Determine the [x, y] coordinate at the center of the cell enclosing the given text.  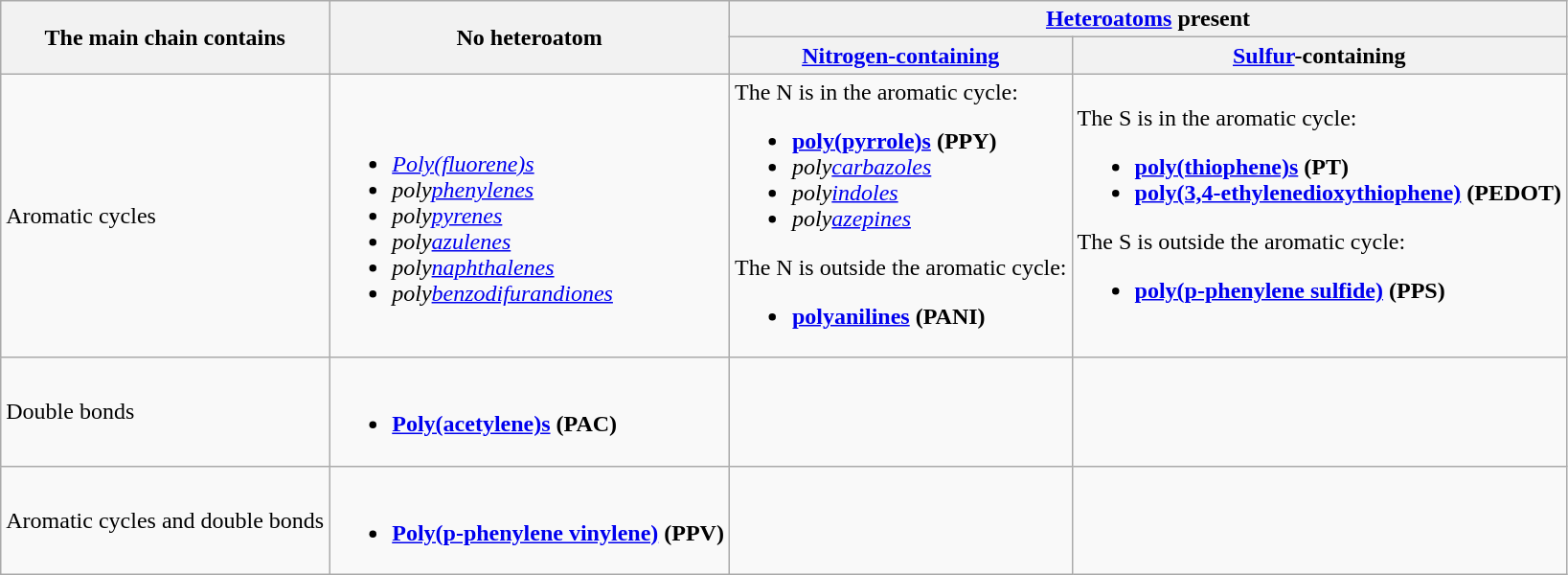
Poly(fluorene)spolyphenylenespolypyrenespolyazulenespolynaphthalenespolybenzodifurandiones [530, 216]
Aromatic cycles and double bonds [165, 519]
Nitrogen-containing [900, 56]
Aromatic cycles [165, 216]
The N is in the aromatic cycle:poly(pyrrole)s (PPY)polycarbazolespolyindolespolyazepinesThe N is outside the aromatic cycle:polyanilines (PANI) [900, 216]
Double bonds [165, 412]
Poly(p-phenylene vinylene) (PPV) [530, 519]
No heteroatom [530, 37]
The main chain contains [165, 37]
Heteroatoms present [1148, 19]
Sulfur-containing [1319, 56]
Poly(acetylene)s (PAC) [530, 412]
